Identify which cell holds the provided text, then report its [x, y] central coordinate. 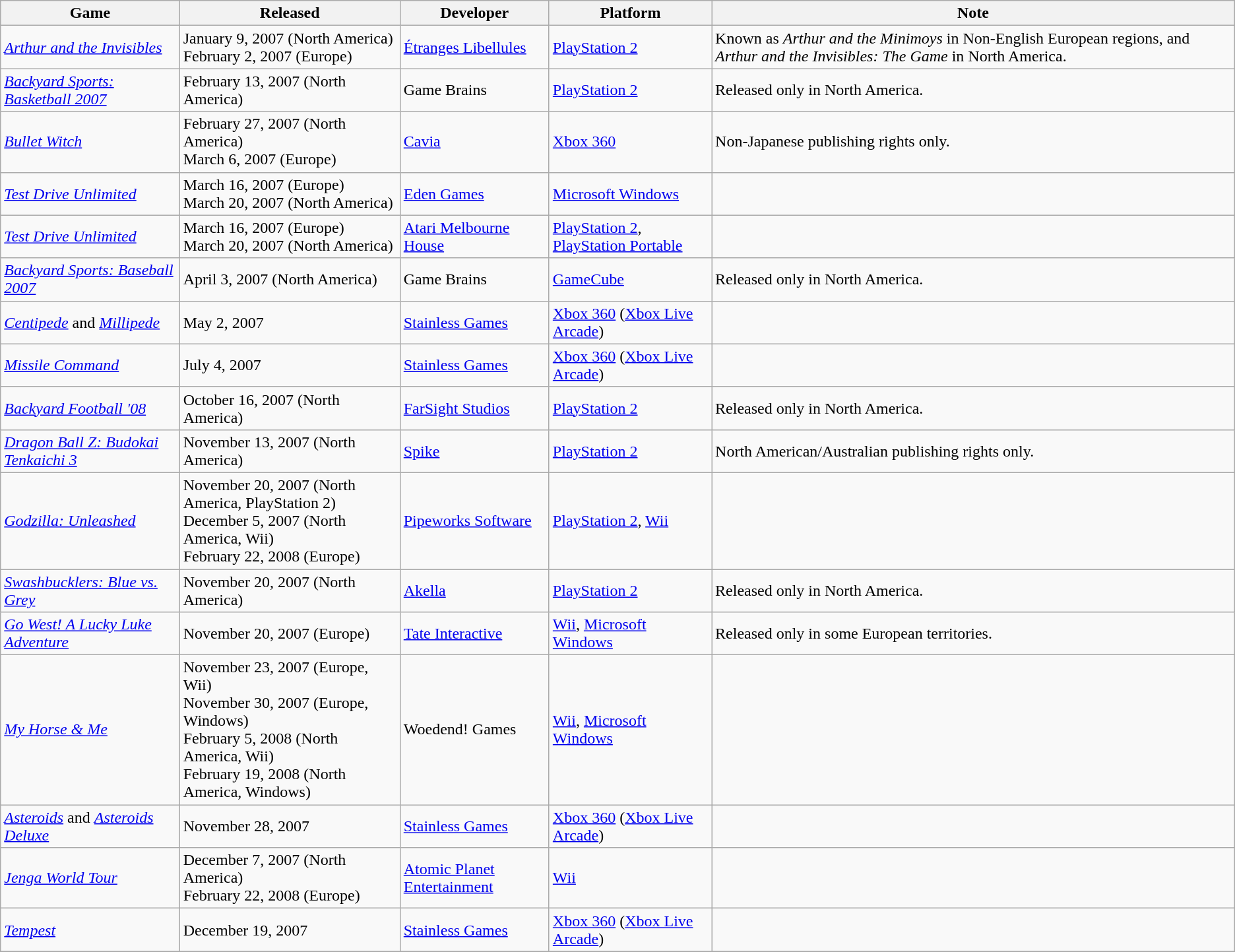
Centipede and Millipede [90, 322]
July 4, 2007 [290, 365]
Developer [474, 13]
Released [290, 13]
Asteroids and Asteroids Deluxe [90, 826]
North American/Australian publishing rights only. [974, 451]
Backyard Sports: Baseball 2007 [90, 280]
Bullet Witch [90, 142]
PlayStation 2, Wii [630, 521]
GameCube [630, 280]
November 20, 2007 (North America, PlayStation 2)December 5, 2007 (North America, Wii)February 22, 2008 (Europe) [290, 521]
December 19, 2007 [290, 930]
Godzilla: Unleashed [90, 521]
Game [90, 13]
Xbox 360 [630, 142]
Released only in some European territories. [974, 633]
Akella [474, 590]
Tempest [90, 930]
Backyard Football '08 [90, 408]
Spike [474, 451]
Dragon Ball Z: Budokai Tenkaichi 3 [90, 451]
Jenga World Tour [90, 878]
Pipeworks Software [474, 521]
November 13, 2007 (North America) [290, 451]
My Horse & Me [90, 730]
Arthur and the Invisibles [90, 48]
Missile Command [90, 365]
Tate Interactive [474, 633]
December 7, 2007 (North America)February 22, 2008 (Europe) [290, 878]
Platform [630, 13]
PlayStation 2, PlayStation Portable [630, 236]
Microsoft Windows [630, 194]
FarSight Studios [474, 408]
Note [974, 13]
Atomic Planet Entertainment [474, 878]
February 13, 2007 (North America) [290, 90]
November 20, 2007 (Europe) [290, 633]
November 23, 2007 (Europe, Wii)November 30, 2007 (Europe, Windows)February 5, 2008 (North America, Wii)February 19, 2008 (North America, Windows) [290, 730]
Woedend! Games [474, 730]
Go West! A Lucky Luke Adventure [90, 633]
Étranges Libellules [474, 48]
Swashbucklers: Blue vs. Grey [90, 590]
Known as Arthur and the Minimoys in Non-English European regions, and Arthur and the Invisibles: The Game in North America. [974, 48]
Atari Melbourne House [474, 236]
Wii [630, 878]
January 9, 2007 (North America)February 2, 2007 (Europe) [290, 48]
Backyard Sports: Basketball 2007 [90, 90]
October 16, 2007 (North America) [290, 408]
February 27, 2007 (North America)March 6, 2007 (Europe) [290, 142]
Non-Japanese publishing rights only. [974, 142]
April 3, 2007 (North America) [290, 280]
May 2, 2007 [290, 322]
Cavia [474, 142]
Eden Games [474, 194]
November 28, 2007 [290, 826]
November 20, 2007 (North America) [290, 590]
